Locate the cell with the specified text and output its (X, Y) center coordinate. 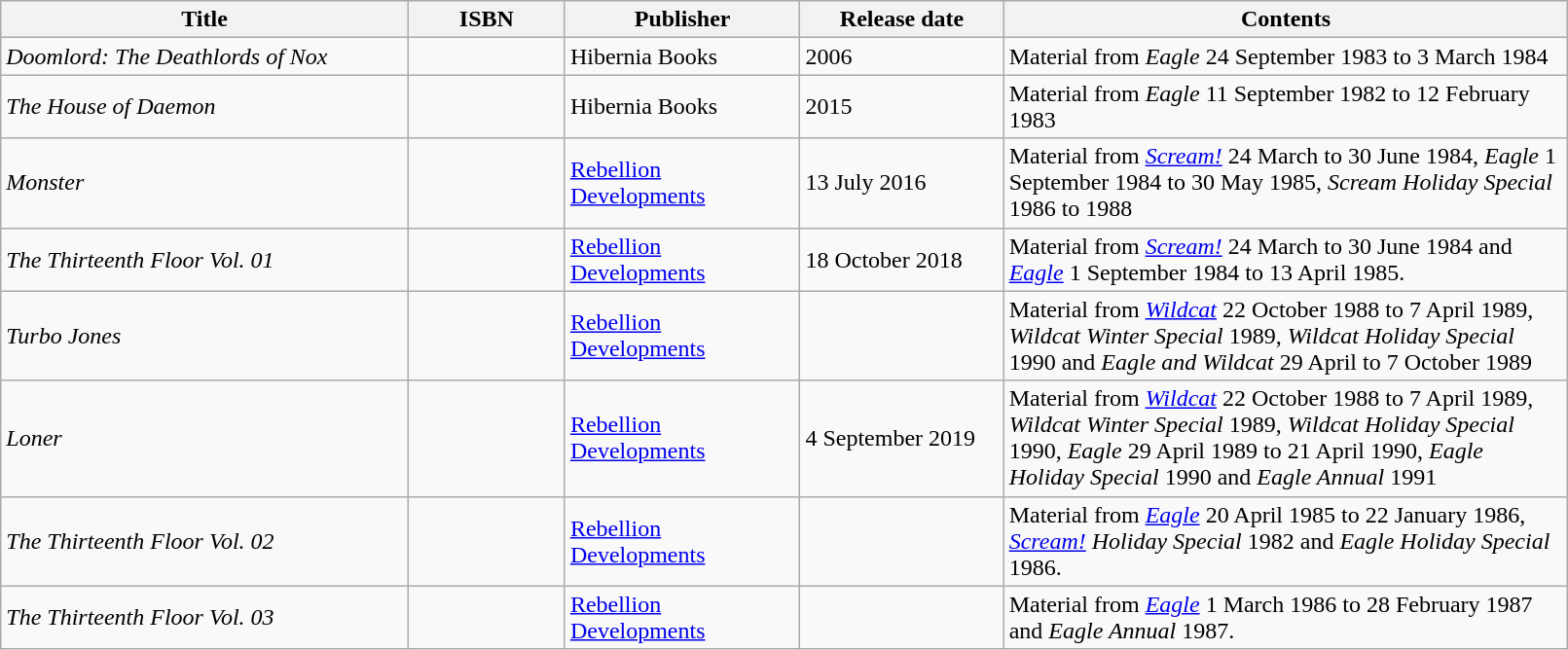
Release date (901, 19)
Title (204, 19)
The Thirteenth Floor Vol. 03 (204, 617)
2006 (901, 56)
18 October 2018 (901, 259)
Monster (204, 183)
13 July 2016 (901, 183)
The House of Daemon (204, 107)
Material from Eagle 20 April 1985 to 22 January 1986, Scream! Holiday Special 1982 and Eagle Holiday Special 1986. (1286, 541)
Publisher (682, 19)
ISBN (487, 19)
Doomlord: The Deathlords of Nox (204, 56)
The Thirteenth Floor Vol. 01 (204, 259)
Material from Scream! 24 March to 30 June 1984 and Eagle 1 September 1984 to 13 April 1985. (1286, 259)
Material from Eagle 11 September 1982 to 12 February 1983 (1286, 107)
Material from Eagle 24 September 1983 to 3 March 1984 (1286, 56)
The Thirteenth Floor Vol. 02 (204, 541)
Loner (204, 438)
Material from Scream! 24 March to 30 June 1984, Eagle 1 September 1984 to 30 May 1985, Scream Holiday Special 1986 to 1988 (1286, 183)
Turbo Jones (204, 336)
Contents (1286, 19)
2015 (901, 107)
Material from Eagle 1 March 1986 to 28 February 1987 and Eagle Annual 1987. (1286, 617)
4 September 2019 (901, 438)
